Scan for the cell matching the given text and deliver its [X, Y] coordinate at center. 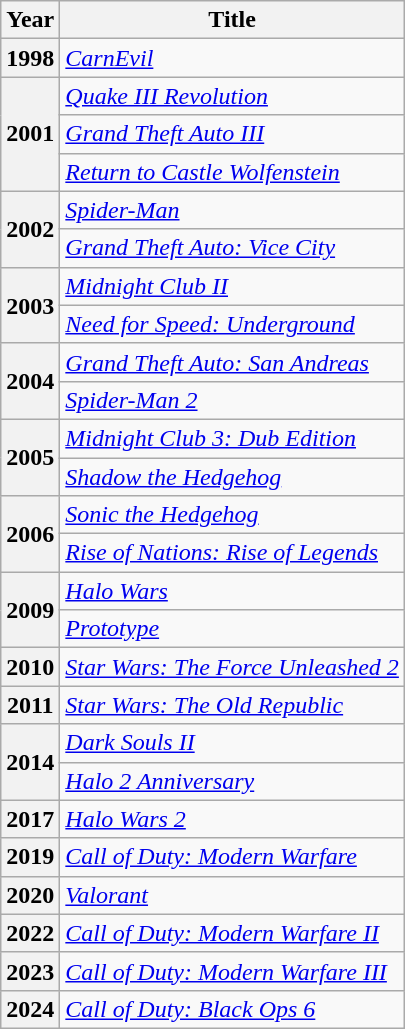
2020 [30, 895]
Grand Theft Auto: Vice City [232, 248]
2004 [30, 381]
2014 [30, 762]
Rise of Nations: Rise of Legends [232, 553]
2023 [30, 971]
Title [232, 20]
Call of Duty: Modern Warfare [232, 857]
2009 [30, 610]
Halo 2 Anniversary [232, 781]
2005 [30, 457]
Call of Duty: Black Ops 6 [232, 1009]
Spider-Man [232, 210]
Dark Souls II [232, 743]
2017 [30, 819]
2010 [30, 667]
Need for Speed: Underground [232, 324]
Year [30, 20]
Spider-Man 2 [232, 400]
Shadow the Hedgehog [232, 477]
Grand Theft Auto III [232, 134]
Quake III Revolution [232, 96]
CarnEvil [232, 58]
2001 [30, 134]
Prototype [232, 629]
2011 [30, 705]
2006 [30, 534]
2002 [30, 229]
1998 [30, 58]
Star Wars: The Force Unleashed 2 [232, 667]
Midnight Club II [232, 286]
2022 [30, 933]
Sonic the Hedgehog [232, 515]
Call of Duty: Modern Warfare III [232, 971]
Call of Duty: Modern Warfare II [232, 933]
Return to Castle Wolfenstein [232, 172]
Halo Wars [232, 591]
2024 [30, 1009]
Halo Wars 2 [232, 819]
2019 [30, 857]
Grand Theft Auto: San Andreas [232, 362]
Star Wars: The Old Republic [232, 705]
2003 [30, 305]
Midnight Club 3: Dub Edition [232, 438]
Valorant [232, 895]
